Capture the cell that displays the provided text and extract its [X, Y] central coordinate. 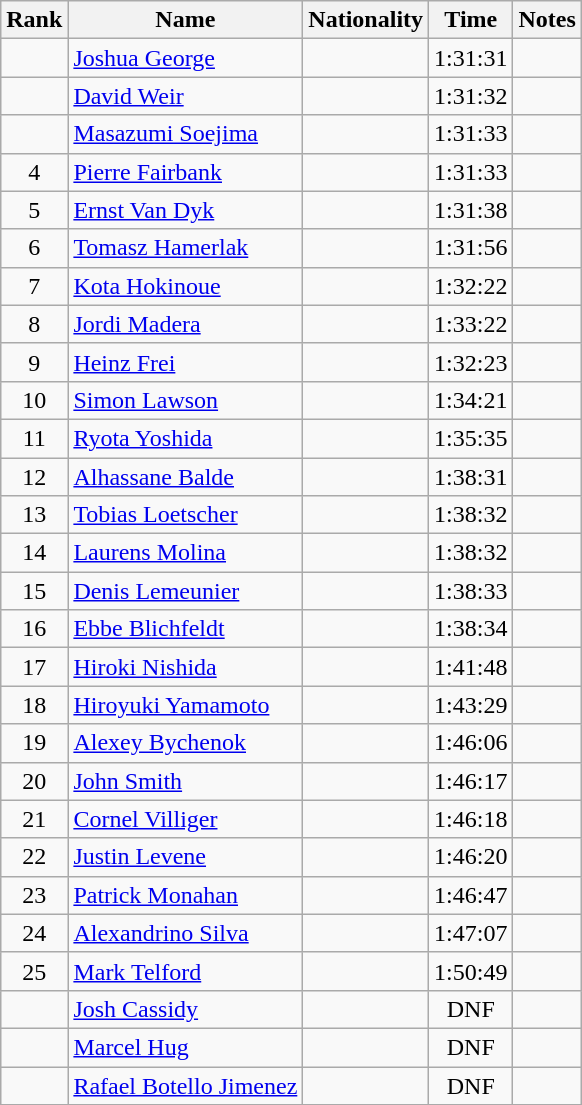
Mark Telford [186, 971]
1:50:49 [471, 971]
1:33:22 [471, 324]
Masazumi Soejima [186, 134]
David Weir [186, 96]
10 [34, 400]
1:32:22 [471, 286]
John Smith [186, 781]
Jordi Madera [186, 324]
1:46:20 [471, 857]
Justin Levene [186, 857]
7 [34, 286]
Patrick Monahan [186, 895]
Heinz Frei [186, 362]
8 [34, 324]
1:47:07 [471, 933]
Notes [547, 20]
25 [34, 971]
1:41:48 [471, 667]
1:31:38 [471, 210]
Cornel Villiger [186, 819]
12 [34, 477]
Alhassane Balde [186, 477]
Rank [34, 20]
11 [34, 438]
4 [34, 172]
Marcel Hug [186, 1047]
Time [471, 20]
1:46:17 [471, 781]
1:38:34 [471, 629]
Tomasz Hamerlak [186, 248]
1:43:29 [471, 705]
1:31:56 [471, 248]
Kota Hokinoue [186, 286]
5 [34, 210]
23 [34, 895]
Hiroki Nishida [186, 667]
Ebbe Blichfeldt [186, 629]
Josh Cassidy [186, 1009]
16 [34, 629]
21 [34, 819]
Alexandrino Silva [186, 933]
Simon Lawson [186, 400]
24 [34, 933]
9 [34, 362]
Tobias Loetscher [186, 515]
1:32:23 [471, 362]
1:38:33 [471, 591]
17 [34, 667]
1:46:18 [471, 819]
Ernst Van Dyk [186, 210]
20 [34, 781]
1:38:31 [471, 477]
1:34:21 [471, 400]
1:31:31 [471, 58]
1:46:06 [471, 743]
22 [34, 857]
14 [34, 553]
6 [34, 248]
Denis Lemeunier [186, 591]
Laurens Molina [186, 553]
Alexey Bychenok [186, 743]
1:46:47 [471, 895]
Rafael Botello Jimenez [186, 1085]
Ryota Yoshida [186, 438]
Name [186, 20]
Hiroyuki Yamamoto [186, 705]
19 [34, 743]
1:31:32 [471, 96]
Joshua George [186, 58]
15 [34, 591]
1:35:35 [471, 438]
Nationality [366, 20]
18 [34, 705]
13 [34, 515]
Pierre Fairbank [186, 172]
